From the cell containing the given text, extract its center point as (X, Y) coordinate. 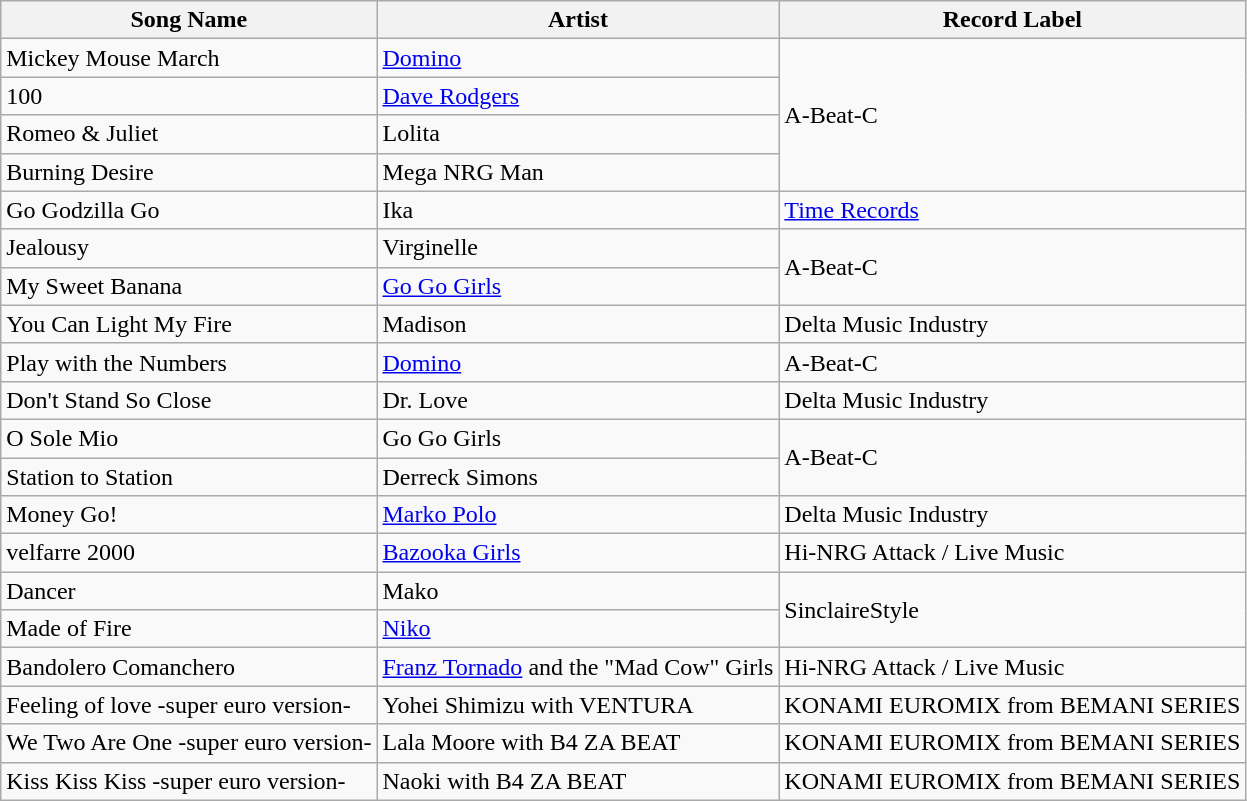
Jealousy (189, 248)
Dave Rodgers (578, 96)
Go Godzilla Go (189, 210)
Kiss Kiss Kiss -super euro version- (189, 781)
Bazooka Girls (578, 553)
Franz Tornado and the "Mad Cow" Girls (578, 667)
Song Name (189, 20)
Don't Stand So Close (189, 400)
Money Go! (189, 515)
Station to Station (189, 477)
Derreck Simons (578, 477)
Lolita (578, 134)
Dancer (189, 591)
Mickey Mouse March (189, 58)
velfarre 2000 (189, 553)
Yohei Shimizu with VENTURA (578, 705)
Play with the Numbers (189, 362)
Mako (578, 591)
Naoki with B4 ZA BEAT (578, 781)
Madison (578, 324)
Ika (578, 210)
Time Records (1012, 210)
Feeling of love -super euro version- (189, 705)
Bandolero Comanchero (189, 667)
Record Label (1012, 20)
Virginelle (578, 248)
Lala Moore with B4 ZA BEAT (578, 743)
You Can Light My Fire (189, 324)
Artist (578, 20)
Niko (578, 629)
Burning Desire (189, 172)
Romeo & Juliet (189, 134)
SinclaireStyle (1012, 610)
Mega NRG Man (578, 172)
Marko Polo (578, 515)
O Sole Mio (189, 438)
Made of Fire (189, 629)
Dr. Love (578, 400)
My Sweet Banana (189, 286)
We Two Are One -super euro version- (189, 743)
100 (189, 96)
